Return the [X, Y] coordinate for the center point of the cell that contains the specified text.  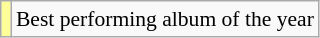
Best performing album of the year [165, 19]
